Find where the given text appears and provide that cell's center as [X, Y] coordinate. 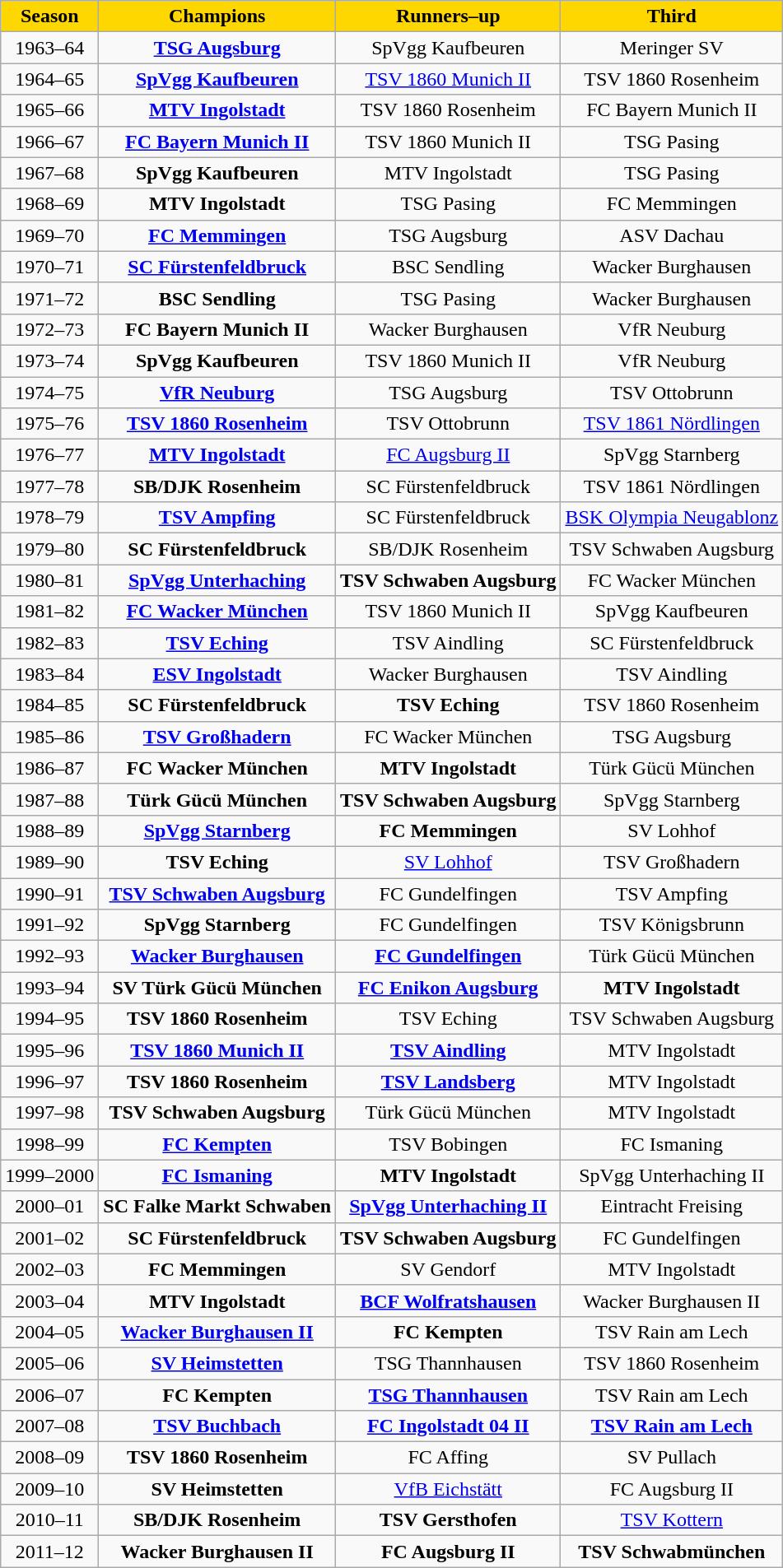
Eintracht Freising [672, 1207]
2009–10 [49, 1489]
SV Pullach [672, 1458]
1990–91 [49, 893]
1999–2000 [49, 1175]
1973–74 [49, 361]
1967–68 [49, 173]
1974–75 [49, 393]
1982–83 [49, 643]
Third [672, 16]
1964–65 [49, 79]
1985–86 [49, 737]
2005–06 [49, 1363]
1986–87 [49, 768]
ASV Dachau [672, 235]
1996–97 [49, 1082]
Champions [217, 16]
TSV Gersthofen [448, 1520]
1987–88 [49, 799]
1980–81 [49, 580]
TSV Bobingen [448, 1144]
FC Enikon Augsburg [448, 988]
VfB Eichstätt [448, 1489]
1965–66 [49, 110]
1997–98 [49, 1113]
1992–93 [49, 956]
1981–82 [49, 612]
SV Türk Gücü München [217, 988]
1998–99 [49, 1144]
SpVgg Unterhaching [217, 580]
SC Falke Markt Schwaben [217, 1207]
BCF Wolfratshausen [448, 1300]
TSV Kottern [672, 1520]
1994–95 [49, 1019]
1969–70 [49, 235]
1972–73 [49, 329]
1976–77 [49, 455]
2002–03 [49, 1269]
1984–85 [49, 705]
1979–80 [49, 549]
1975–76 [49, 424]
1995–96 [49, 1050]
2006–07 [49, 1395]
2011–12 [49, 1552]
1966–67 [49, 142]
1977–78 [49, 486]
1963–64 [49, 48]
2001–02 [49, 1238]
ESV Ingolstadt [217, 674]
1978–79 [49, 518]
BSK Olympia Neugablonz [672, 518]
1971–72 [49, 298]
FC Affing [448, 1458]
Meringer SV [672, 48]
TSV Schwabmünchen [672, 1552]
TSV Landsberg [448, 1082]
2003–04 [49, 1300]
Season [49, 16]
1983–84 [49, 674]
1970–71 [49, 267]
TSV Buchbach [217, 1426]
SV Gendorf [448, 1269]
Runners–up [448, 16]
2007–08 [49, 1426]
2000–01 [49, 1207]
1991–92 [49, 925]
FC Ingolstadt 04 II [448, 1426]
2004–05 [49, 1332]
TSV Königsbrunn [672, 925]
1993–94 [49, 988]
2008–09 [49, 1458]
1989–90 [49, 862]
1968–69 [49, 204]
2010–11 [49, 1520]
1988–89 [49, 831]
